Return the [X, Y] coordinate for the center point of the cell that contains the specified text.  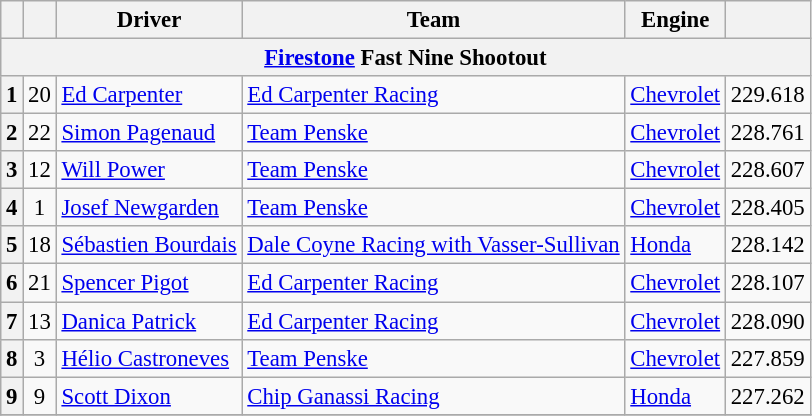
Dale Coyne Racing with Vasser-Sullivan [434, 245]
Will Power [149, 170]
228.107 [768, 283]
228.761 [768, 133]
2 [12, 133]
227.262 [768, 396]
6 [12, 283]
Driver [149, 20]
20 [40, 95]
21 [40, 283]
8 [12, 358]
228.142 [768, 245]
Ed Carpenter [149, 95]
4 [12, 208]
227.859 [768, 358]
13 [40, 321]
Simon Pagenaud [149, 133]
12 [40, 170]
228.607 [768, 170]
Hélio Castroneves [149, 358]
Firestone Fast Nine Shootout [406, 58]
Sébastien Bourdais [149, 245]
7 [12, 321]
Spencer Pigot [149, 283]
5 [12, 245]
18 [40, 245]
22 [40, 133]
Chip Ganassi Racing [434, 396]
228.090 [768, 321]
Scott Dixon [149, 396]
Engine [675, 20]
Josef Newgarden [149, 208]
Danica Patrick [149, 321]
229.618 [768, 95]
Team [434, 20]
228.405 [768, 208]
